Find where the given text appears and provide that cell's center as (x, y) coordinate. 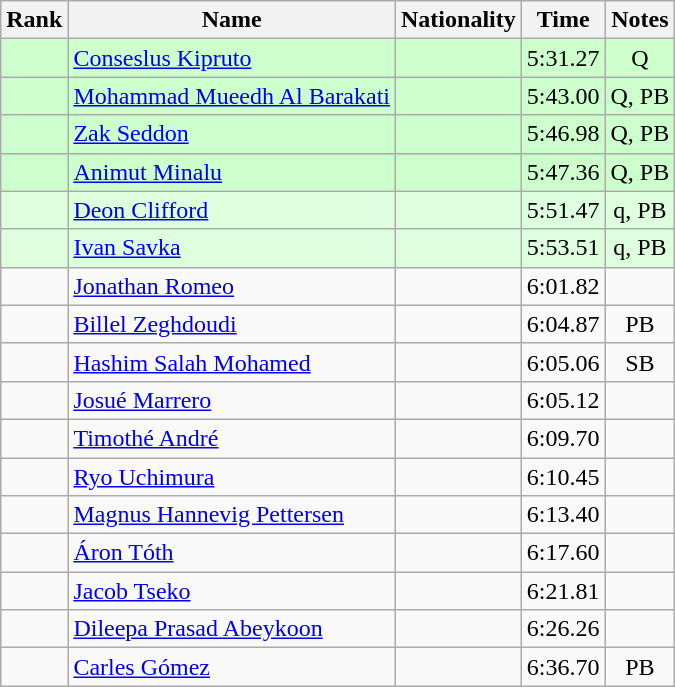
5:51.47 (563, 210)
SB (640, 362)
Time (563, 20)
6:01.82 (563, 286)
Timothé André (232, 438)
6:17.60 (563, 553)
6:21.81 (563, 591)
6:04.87 (563, 324)
5:43.00 (563, 96)
6:10.45 (563, 477)
Ivan Savka (232, 248)
Zak Seddon (232, 134)
Ryo Uchimura (232, 477)
Rank (34, 20)
Josué Marrero (232, 400)
6:09.70 (563, 438)
6:13.40 (563, 515)
Q (640, 58)
5:31.27 (563, 58)
5:46.98 (563, 134)
6:36.70 (563, 667)
5:47.36 (563, 172)
5:53.51 (563, 248)
Name (232, 20)
Dileepa Prasad Abeykoon (232, 629)
Jonathan Romeo (232, 286)
Carles Gómez (232, 667)
Deon Clifford (232, 210)
Mohammad Mueedh Al Barakati (232, 96)
Hashim Salah Mohamed (232, 362)
6:05.06 (563, 362)
Notes (640, 20)
6:05.12 (563, 400)
Áron Tóth (232, 553)
Magnus Hannevig Pettersen (232, 515)
Animut Minalu (232, 172)
6:26.26 (563, 629)
Conseslus Kipruto (232, 58)
Jacob Tseko (232, 591)
Billel Zeghdoudi (232, 324)
Nationality (459, 20)
